Return (X, Y) of the center of cell containing provided text 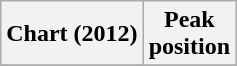
Peakposition (189, 34)
Chart (2012) (72, 34)
